Determine the [x, y] coordinate at the center of the cell enclosing the given text.  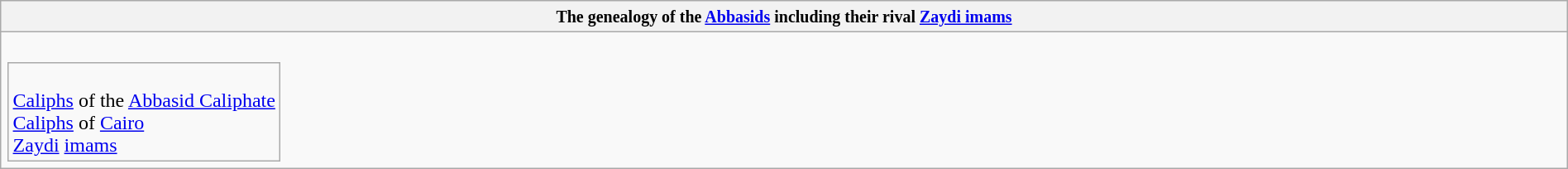
The genealogy of the Abbasids including their rival Zaydi imams [784, 17]
